Find where the given text appears and provide that cell's center as [X, Y] coordinate. 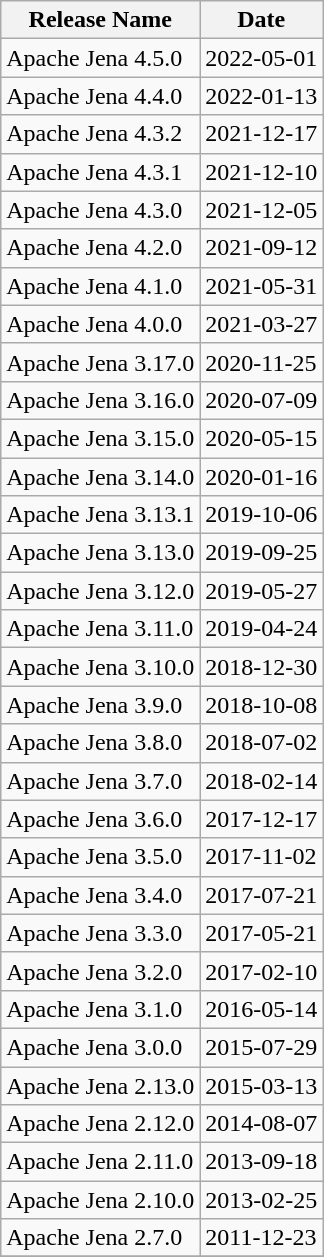
2017-11-02 [262, 857]
Apache Jena 3.9.0 [100, 705]
Apache Jena 4.0.0 [100, 324]
Apache Jena 3.5.0 [100, 857]
2019-04-24 [262, 629]
2022-01-13 [262, 96]
2013-09-18 [262, 1162]
2021-05-31 [262, 286]
Apache Jena 3.1.0 [100, 1009]
Apache Jena 3.15.0 [100, 438]
2018-12-30 [262, 667]
2015-07-29 [262, 1047]
Apache Jena 3.17.0 [100, 362]
Date [262, 20]
Apache Jena 2.11.0 [100, 1162]
2015-03-13 [262, 1085]
Apache Jena 3.11.0 [100, 629]
Apache Jena 4.5.0 [100, 58]
Apache Jena 3.2.0 [100, 971]
Apache Jena 3.6.0 [100, 819]
Apache Jena 3.10.0 [100, 667]
Apache Jena 3.14.0 [100, 477]
2011-12-23 [262, 1238]
Apache Jena 3.3.0 [100, 933]
2021-12-05 [262, 210]
2019-09-25 [262, 553]
2021-12-10 [262, 172]
2017-07-21 [262, 895]
Release Name [100, 20]
2021-03-27 [262, 324]
2017-05-21 [262, 933]
Apache Jena 3.16.0 [100, 400]
2019-05-27 [262, 591]
Apache Jena 4.2.0 [100, 248]
2016-05-14 [262, 1009]
Apache Jena 3.13.1 [100, 515]
2021-09-12 [262, 248]
2019-10-06 [262, 515]
2013-02-25 [262, 1200]
2021-12-17 [262, 134]
2018-10-08 [262, 705]
Apache Jena 4.3.1 [100, 172]
Apache Jena 4.4.0 [100, 96]
2018-02-14 [262, 781]
Apache Jena 3.12.0 [100, 591]
Apache Jena 3.4.0 [100, 895]
2022-05-01 [262, 58]
2020-11-25 [262, 362]
2020-07-09 [262, 400]
Apache Jena 2.7.0 [100, 1238]
Apache Jena 4.1.0 [100, 286]
Apache Jena 4.3.0 [100, 210]
Apache Jena 2.13.0 [100, 1085]
Apache Jena 3.7.0 [100, 781]
Apache Jena 4.3.2 [100, 134]
Apache Jena 2.12.0 [100, 1124]
2017-12-17 [262, 819]
2018-07-02 [262, 743]
Apache Jena 2.10.0 [100, 1200]
2014-08-07 [262, 1124]
Apache Jena 3.0.0 [100, 1047]
2020-01-16 [262, 477]
Apache Jena 3.8.0 [100, 743]
2020-05-15 [262, 438]
2017-02-10 [262, 971]
Apache Jena 3.13.0 [100, 553]
